Find where the given text appears and provide that cell's center as (X, Y) coordinate. 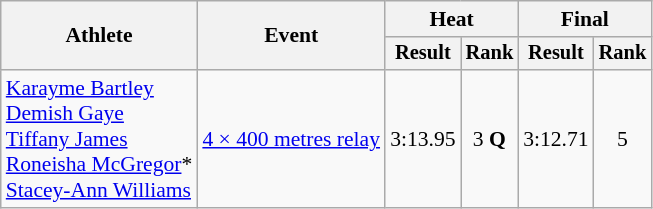
3:12.71 (556, 139)
Final (584, 19)
3 Q (490, 139)
Athlete (100, 36)
Heat (452, 19)
4 × 400 metres relay (291, 139)
5 (623, 139)
Karayme BartleyDemish GayeTiffany JamesRoneisha McGregor*Stacey-Ann Williams (100, 139)
3:13.95 (422, 139)
Event (291, 36)
